Find where the given text appears and provide that cell's center as (X, Y) coordinate. 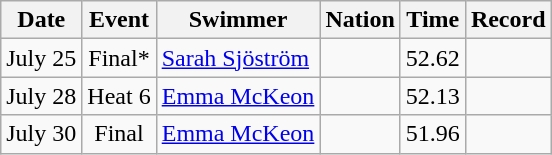
Final (119, 134)
Sarah Sjöström (238, 58)
Event (119, 20)
52.13 (432, 96)
Record (508, 20)
July 30 (42, 134)
Nation (360, 20)
Final* (119, 58)
51.96 (432, 134)
Swimmer (238, 20)
Time (432, 20)
Date (42, 20)
Heat 6 (119, 96)
July 28 (42, 96)
52.62 (432, 58)
July 25 (42, 58)
